For the text-containing cell, return its midpoint in [x, y] coordinate format. 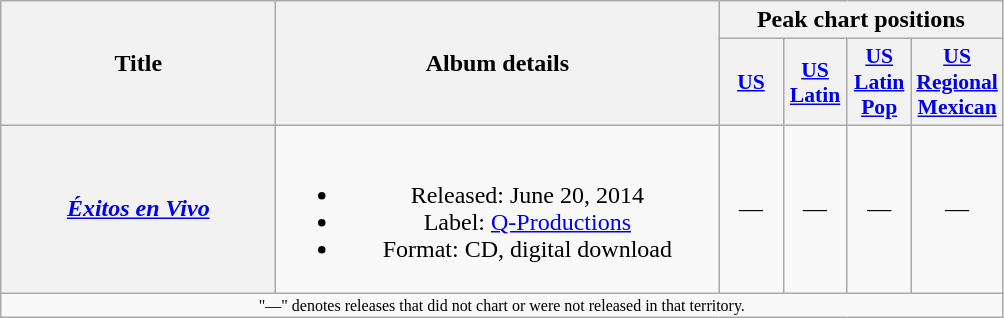
US [751, 82]
US Latin [815, 82]
Released: June 20, 2014Label: Q-ProductionsFormat: CD, digital download [498, 208]
US Latin Pop [879, 82]
Title [138, 64]
Album details [498, 64]
"—" denotes releases that did not chart or were not released in that territory. [502, 304]
Éxitos en Vivo [138, 208]
US Regional Mexican [957, 82]
Peak chart positions [861, 20]
